Extract the (X, Y) coordinate from the center of the cell holding the provided text.  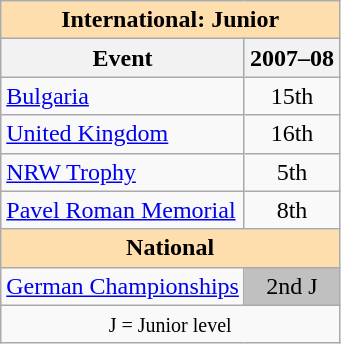
International: Junior (170, 20)
J = Junior level (170, 324)
German Championships (123, 286)
Event (123, 58)
16th (292, 134)
2nd J (292, 286)
NRW Trophy (123, 172)
Bulgaria (123, 96)
Pavel Roman Memorial (123, 210)
National (170, 248)
15th (292, 96)
United Kingdom (123, 134)
2007–08 (292, 58)
8th (292, 210)
5th (292, 172)
